Provide the (x, y) coordinate of the cell's center where the given text is located.  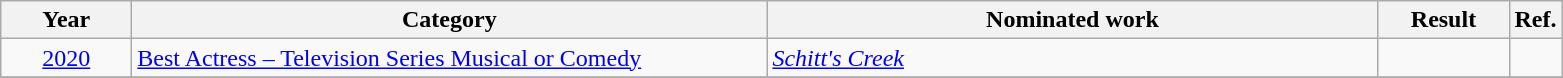
Ref. (1536, 20)
Nominated work (1072, 20)
2020 (66, 58)
Schitt's Creek (1072, 58)
Year (66, 20)
Result (1444, 20)
Category (450, 20)
Best Actress – Television Series Musical or Comedy (450, 58)
